Determine the [X, Y] coordinate at the center of the cell enclosing the given text.  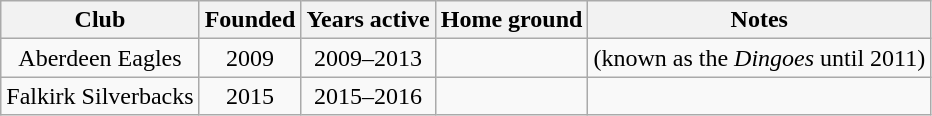
Club [100, 20]
2009–2013 [368, 58]
Home ground [512, 20]
Founded [250, 20]
Years active [368, 20]
2015–2016 [368, 96]
2015 [250, 96]
(known as the Dingoes until 2011) [760, 58]
2009 [250, 58]
Aberdeen Eagles [100, 58]
Falkirk Silverbacks [100, 96]
Notes [760, 20]
